Output the (X, Y) coordinate of the center of the cell containing the given text.  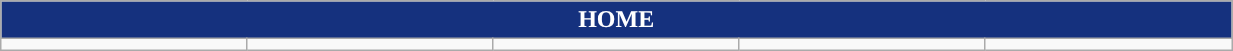
HOME (616, 20)
